Capture the cell that displays the provided text and extract its (x, y) central coordinate. 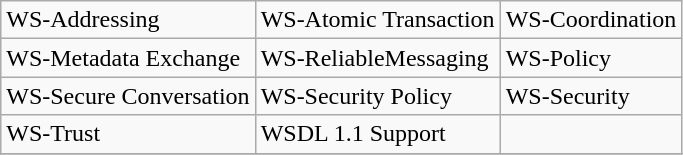
WS-Secure Conversation (128, 96)
WS-Metadata Exchange (128, 58)
WS-Trust (128, 134)
WS-Policy (591, 58)
WS-Security Policy (378, 96)
WSDL 1.1 Support (378, 134)
WS-Addressing (128, 20)
WS-Coordination (591, 20)
WS-Security (591, 96)
WS-Atomic Transaction (378, 20)
WS-ReliableMessaging (378, 58)
